Identify which cell holds the provided text, then report its (X, Y) central coordinate. 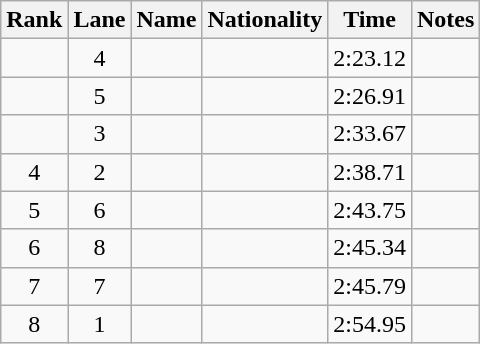
Notes (445, 20)
2:26.91 (370, 96)
2:38.71 (370, 172)
Nationality (265, 20)
2:45.79 (370, 286)
3 (100, 134)
Time (370, 20)
2:33.67 (370, 134)
2:45.34 (370, 248)
Rank (34, 20)
Name (166, 20)
2 (100, 172)
2:54.95 (370, 324)
2:23.12 (370, 58)
2:43.75 (370, 210)
Lane (100, 20)
1 (100, 324)
